Output the (X, Y) coordinate of the center of the cell containing the given text.  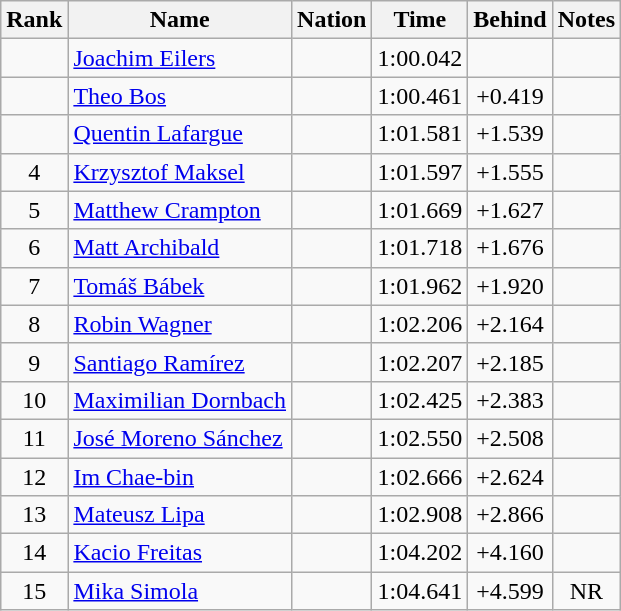
+1.555 (510, 172)
12 (34, 477)
11 (34, 438)
+2.508 (510, 438)
1:02.425 (420, 400)
4 (34, 172)
Notes (586, 20)
1:00.461 (420, 96)
+1.539 (510, 134)
Matt Archibald (180, 248)
15 (34, 591)
1:02.666 (420, 477)
Quentin Lafargue (180, 134)
Joachim Eilers (180, 58)
Santiago Ramírez (180, 362)
+2.866 (510, 515)
Robin Wagner (180, 324)
Krzysztof Maksel (180, 172)
10 (34, 400)
1:01.962 (420, 286)
7 (34, 286)
+1.920 (510, 286)
Tomáš Bábek (180, 286)
+2.185 (510, 362)
Mateusz Lipa (180, 515)
1:02.908 (420, 515)
1:01.669 (420, 210)
1:01.718 (420, 248)
Kacio Freitas (180, 553)
13 (34, 515)
Mika Simola (180, 591)
Name (180, 20)
1:02.207 (420, 362)
+4.599 (510, 591)
José Moreno Sánchez (180, 438)
1:04.641 (420, 591)
+1.676 (510, 248)
+0.419 (510, 96)
+1.627 (510, 210)
6 (34, 248)
9 (34, 362)
+2.164 (510, 324)
Behind (510, 20)
+2.624 (510, 477)
1:02.206 (420, 324)
1:01.581 (420, 134)
14 (34, 553)
Nation (332, 20)
1:02.550 (420, 438)
+2.383 (510, 400)
NR (586, 591)
1:04.202 (420, 553)
Matthew Crampton (180, 210)
Theo Bos (180, 96)
1:01.597 (420, 172)
Rank (34, 20)
Im Chae-bin (180, 477)
8 (34, 324)
+4.160 (510, 553)
1:00.042 (420, 58)
5 (34, 210)
Time (420, 20)
Maximilian Dornbach (180, 400)
